Search for the cell housing the specified text and yield its (X, Y) center coordinate. 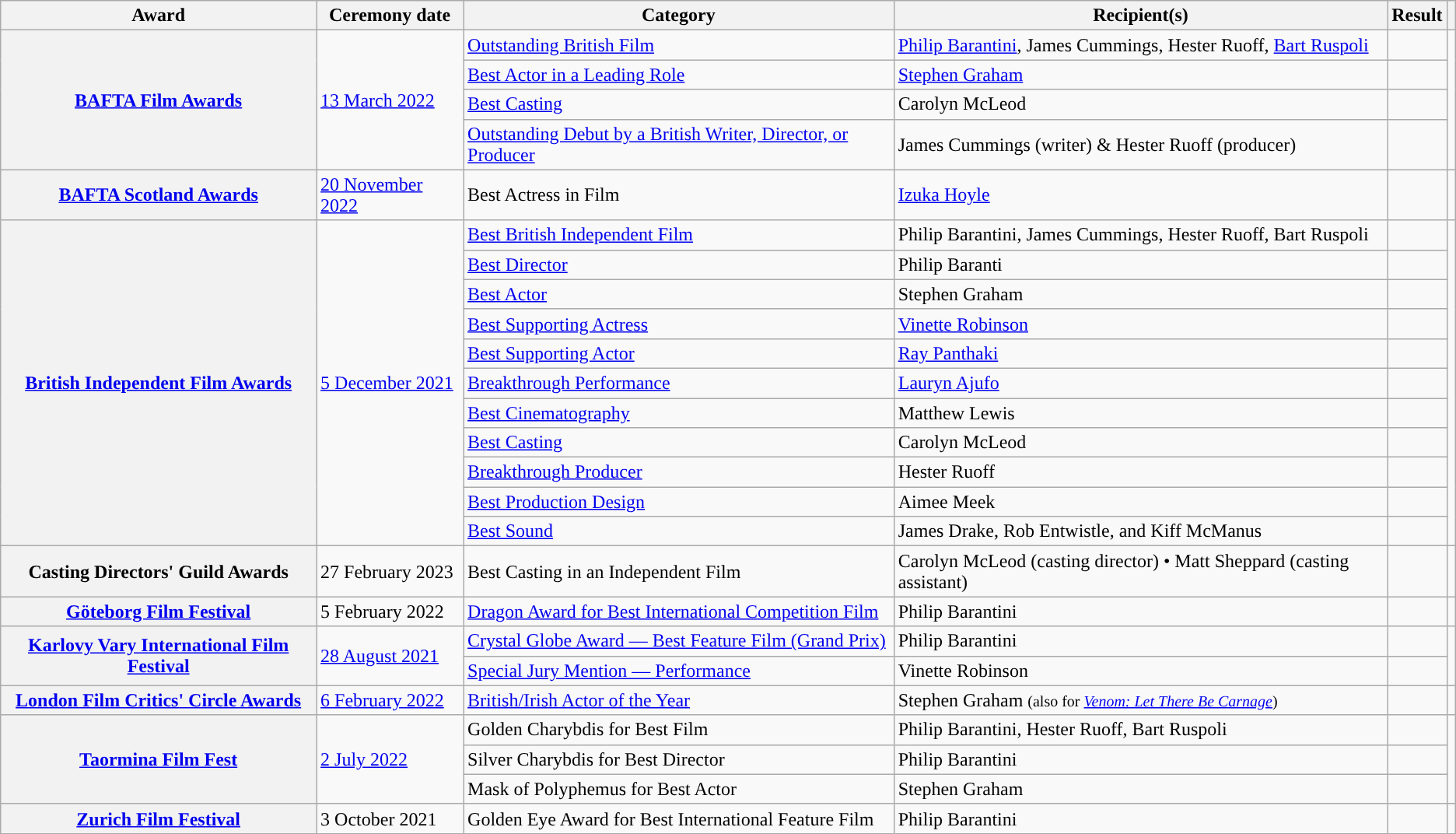
Best Actor (679, 294)
Taormina Film Fest (159, 759)
Izuka Hoyle (1140, 194)
Karlovy Vary International Film Festival (159, 656)
James Drake, Rob Entwistle, and Kiff McManus (1140, 531)
28 August 2021 (390, 656)
British Independent Film Awards (159, 383)
5 February 2022 (390, 611)
Best Casting in an Independent Film (679, 571)
Outstanding British Film (679, 45)
Best Cinematography (679, 413)
Best Actress in Film (679, 194)
Award (159, 16)
27 February 2023 (390, 571)
Zurich Film Festival (159, 818)
20 November 2022 (390, 194)
13 March 2022 (390, 100)
Breakthrough Performance (679, 383)
Golden Charybdis for Best Film (679, 730)
Ray Panthaki (1140, 353)
6 February 2022 (390, 700)
Crystal Globe Award — Best Feature Film (Grand Prix) (679, 641)
London Film Critics' Circle Awards (159, 700)
British/Irish Actor of the Year (679, 700)
Best British Independent Film (679, 235)
Göteborg Film Festival (159, 611)
Silver Charybdis for Best Director (679, 759)
Best Actor in a Leading Role (679, 75)
Special Jury Mention — Performance (679, 671)
Philip Baranti (1140, 265)
Matthew Lewis (1140, 413)
Carolyn McLeod (casting director) • Matt Sheppard (casting assistant) (1140, 571)
Hester Ruoff (1140, 472)
Ceremony date (390, 16)
Breakthrough Producer (679, 472)
BAFTA Scotland Awards (159, 194)
Stephen Graham (also for Venom: Let There Be Carnage) (1140, 700)
James Cummings (writer) & Hester Ruoff (producer) (1140, 145)
Mask of Polyphemus for Best Actor (679, 789)
Result (1417, 16)
Best Director (679, 265)
Category (679, 16)
Aimee Meek (1140, 502)
Philip Barantini, Hester Ruoff, Bart Ruspoli (1140, 730)
Best Supporting Actress (679, 324)
Best Sound (679, 531)
Recipient(s) (1140, 16)
2 July 2022 (390, 759)
Best Supporting Actor (679, 353)
Best Production Design (679, 502)
3 October 2021 (390, 818)
BAFTA Film Awards (159, 100)
Lauryn Ajufo (1140, 383)
Dragon Award for Best International Competition Film (679, 611)
Golden Eye Award for Best International Feature Film (679, 818)
5 December 2021 (390, 383)
Casting Directors' Guild Awards (159, 571)
Outstanding Debut by a British Writer, Director, or Producer (679, 145)
